Identify which cell holds the provided text, then report its [x, y] central coordinate. 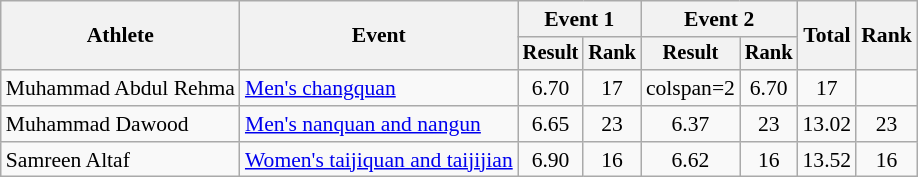
6.65 [551, 124]
Muhammad Abdul Rehma [120, 88]
Total [828, 36]
13.02 [828, 124]
Men's nanquan and nangun [379, 124]
6.37 [690, 124]
Muhammad Dawood [120, 124]
Men's changquan [379, 88]
Event 2 [720, 19]
Event [379, 36]
colspan=2 [690, 88]
Athlete [120, 36]
Event 1 [580, 19]
